Extract the (x, y) coordinate from the center of the cell holding the provided text.  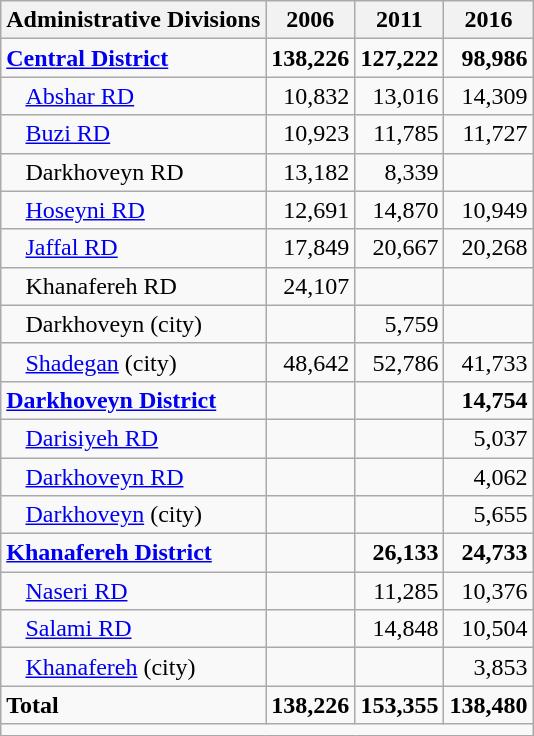
Khanafereh District (134, 553)
20,667 (400, 248)
41,733 (488, 362)
Jaffal RD (134, 248)
11,285 (400, 591)
24,107 (310, 286)
Darkhoveyn District (134, 400)
10,949 (488, 210)
10,923 (310, 134)
10,832 (310, 96)
5,655 (488, 515)
5,759 (400, 324)
2011 (400, 20)
138,480 (488, 705)
Hoseyni RD (134, 210)
26,133 (400, 553)
Darisiyeh RD (134, 438)
Buzi RD (134, 134)
24,733 (488, 553)
8,339 (400, 172)
Abshar RD (134, 96)
Shadegan (city) (134, 362)
4,062 (488, 477)
14,870 (400, 210)
Salami RD (134, 629)
11,727 (488, 134)
127,222 (400, 58)
13,016 (400, 96)
52,786 (400, 362)
10,504 (488, 629)
14,848 (400, 629)
153,355 (400, 705)
17,849 (310, 248)
20,268 (488, 248)
98,986 (488, 58)
Khanafereh RD (134, 286)
12,691 (310, 210)
14,754 (488, 400)
10,376 (488, 591)
3,853 (488, 667)
48,642 (310, 362)
Central District (134, 58)
11,785 (400, 134)
13,182 (310, 172)
2006 (310, 20)
Naseri RD (134, 591)
5,037 (488, 438)
Total (134, 705)
2016 (488, 20)
Administrative Divisions (134, 20)
Khanafereh (city) (134, 667)
14,309 (488, 96)
